Return [X, Y] of the center of cell containing provided text 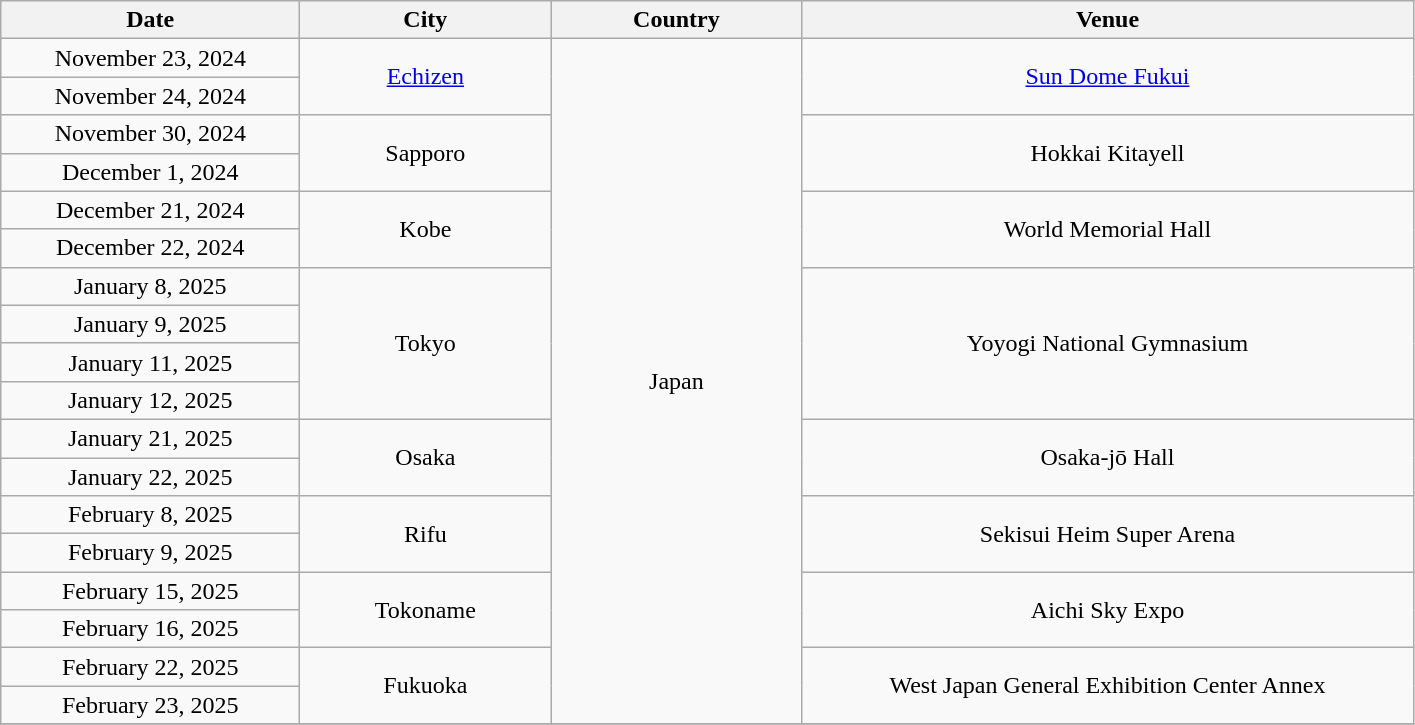
February 8, 2025 [150, 515]
West Japan General Exhibition Center Annex [1108, 686]
Sun Dome Fukui [1108, 77]
Echizen [426, 77]
City [426, 20]
February 23, 2025 [150, 705]
February 15, 2025 [150, 591]
Tokoname [426, 610]
December 21, 2024 [150, 210]
January 9, 2025 [150, 324]
January 8, 2025 [150, 286]
January 22, 2025 [150, 477]
Date [150, 20]
December 22, 2024 [150, 248]
January 21, 2025 [150, 438]
Venue [1108, 20]
Aichi Sky Expo [1108, 610]
December 1, 2024 [150, 172]
Rifu [426, 534]
Japan [676, 382]
January 11, 2025 [150, 362]
January 12, 2025 [150, 400]
February 22, 2025 [150, 667]
November 23, 2024 [150, 58]
Sapporo [426, 153]
Osaka-jō Hall [1108, 457]
Tokyo [426, 343]
November 24, 2024 [150, 96]
February 9, 2025 [150, 553]
Hokkai Kitayell [1108, 153]
Kobe [426, 229]
World Memorial Hall [1108, 229]
November 30, 2024 [150, 134]
Sekisui Heim Super Arena [1108, 534]
Yoyogi National Gymnasium [1108, 343]
February 16, 2025 [150, 629]
Osaka [426, 457]
Country [676, 20]
Fukuoka [426, 686]
